Provide the (X, Y) coordinate of the cell's center where the given text is located.  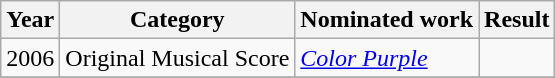
Color Purple (387, 58)
Year (30, 20)
Nominated work (387, 20)
Result (517, 20)
Category (178, 20)
Original Musical Score (178, 58)
2006 (30, 58)
